Pinpoint the cell where the given text exists, returning its [x, y] midpoint coordinate. 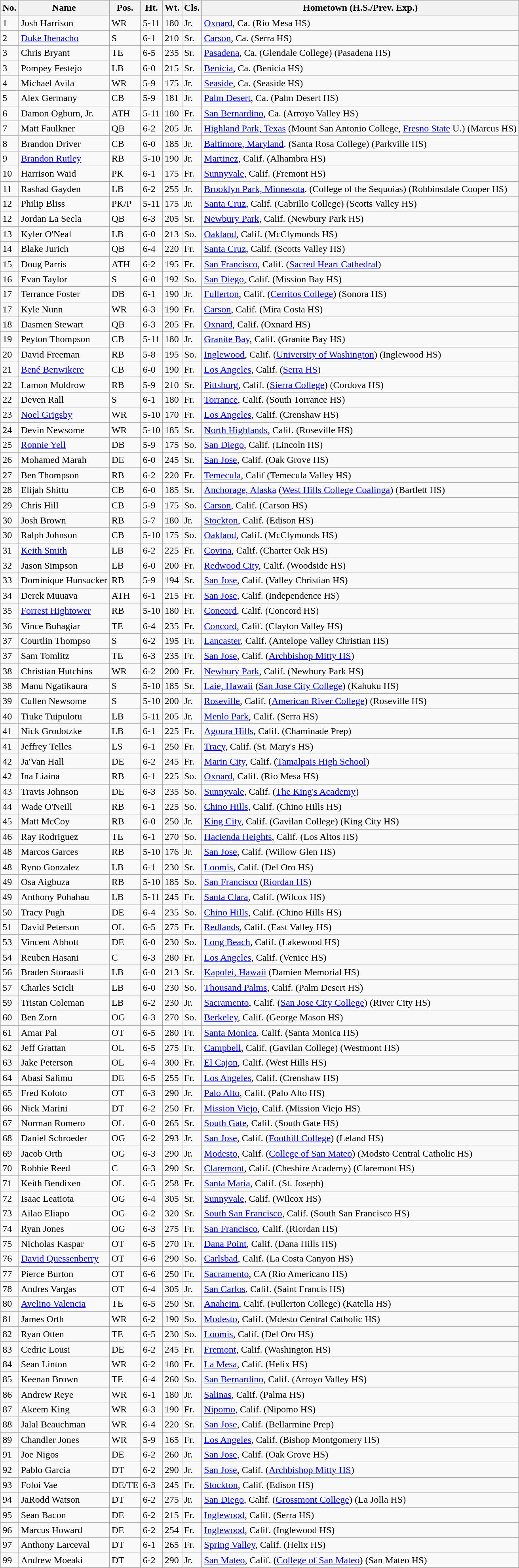
Akeem King [64, 1410]
Temecula, Calif (Temecula Valley HS) [360, 475]
San Diego, Calif. (Mission Bay HS) [360, 279]
8 [10, 143]
Marin City, Calif. (Tamalpais High School) [360, 761]
165 [172, 1440]
97 [10, 1545]
77 [10, 1274]
Mission Viejo, Calif. (Mission Viejo HS) [360, 1108]
26 [10, 460]
Pierce Burton [64, 1274]
Travis Johnson [64, 792]
DE/TE [125, 1485]
Jason Simpson [64, 565]
La Mesa, Calif. (Helix HS) [360, 1364]
60 [10, 1018]
1 [10, 23]
Dominique Hunsucker [64, 580]
43 [10, 792]
Sacramento, Calif. (San Jose City College) (River City HS) [360, 1003]
Bené Benwikere [64, 369]
21 [10, 369]
Anthony Larceval [64, 1545]
Baltimore, Maryland. (Santa Rosa College) (Parkville HS) [360, 143]
Inglewood, Calif. (University of Washington) (Inglewood HS) [360, 354]
194 [172, 580]
Peyton Thompson [64, 339]
Jacob Orth [64, 1153]
Pos. [125, 8]
Fullerton, Calif. (Cerritos College) (Sonora HS) [360, 294]
Manu Ngatikaura [64, 686]
Marcus Howard [64, 1530]
Andrew Moeaki [64, 1560]
39 [10, 701]
Christian Hutchins [64, 671]
Sam Tomlitz [64, 656]
LS [125, 746]
Santa Cruz, Calif. (Scotts Valley HS) [360, 249]
51 [10, 927]
Anchorage, Alaska (West Hills College Coalinga) (Bartlett HS) [360, 490]
Ht. [151, 8]
181 [172, 98]
Tiuke Tuipulotu [64, 716]
Keith Bendixen [64, 1184]
Andrew Reye [64, 1394]
Jeff Grattan [64, 1048]
David Quessenberry [64, 1259]
6 [10, 113]
Anthony Pohahau [64, 897]
Evan Taylor [64, 279]
Charles Scicli [64, 988]
36 [10, 626]
293 [172, 1138]
Claremont, Calif. (Cheshire Academy) (Claremont HS) [360, 1168]
Jordan La Secla [64, 219]
Chandler Jones [64, 1440]
Reuben Hasani [64, 957]
Brandon Driver [64, 143]
93 [10, 1485]
18 [10, 324]
Spring Valley, Calif. (Helix HS) [360, 1545]
Oxnard, Ca. (Rio Mesa HS) [360, 23]
Sunnyvale, Calif. (Wilcox HS) [360, 1199]
2 [10, 38]
Ronnie Yell [64, 445]
Cls. [192, 8]
Tracy, Calif. (St. Mary's HS) [360, 746]
95 [10, 1515]
Ryno Gonzalez [64, 867]
Vincent Abbott [64, 942]
64 [10, 1078]
66 [10, 1108]
69 [10, 1153]
Isaac Leatiota [64, 1199]
24 [10, 430]
James Orth [64, 1319]
Carson, Calif. (Mira Costa HS) [360, 309]
San Jose, Calif. (Independence HS) [360, 596]
Jake Peterson [64, 1063]
Tracy Pugh [64, 912]
Pittsburg, Calif. (Sierra College) (Cordova HS) [360, 384]
Fred Koloto [64, 1093]
Keith Smith [64, 550]
33 [10, 580]
Hometown (H.S./Prev. Exp.) [360, 8]
Modesto, Calif. (Mdesto Central Catholic HS) [360, 1319]
Granite Bay, Calif. (Granite Bay HS) [360, 339]
Thousand Palms, Calif. (Palm Desert HS) [360, 988]
7 [10, 128]
29 [10, 505]
Oxnard, Calif. (Oxnard HS) [360, 324]
Salinas, Calif. (Palma HS) [360, 1394]
96 [10, 1530]
Josh Harrison [64, 23]
PK [125, 173]
Sunnyvale, Calif. (The King's Academy) [360, 792]
85 [10, 1379]
San Diego, Calif. (Grossmont College) (La Jolla HS) [360, 1500]
King City, Calif. (Gavilan College) (King City HS) [360, 822]
Los Angeles, Calif. (Venice HS) [360, 957]
Abasi Salimu [64, 1078]
Brooklyn Park, Minnesota. (College of the Sequoias) (Robbinsdale Cooper HS) [360, 189]
San Francisco (Riordan HS) [360, 882]
Pasadena, Ca. (Glendale College) (Pasadena HS) [360, 53]
Ailao Eliapo [64, 1214]
78 [10, 1289]
Lamon Muldrow [64, 384]
59 [10, 1003]
Rashad Gayden [64, 189]
Deven Rall [64, 400]
San Diego, Calif. (Lincoln HS) [360, 445]
73 [10, 1214]
Concord, Calif. (Concord HS) [360, 611]
Mohamed Marah [64, 460]
Marcos Garces [64, 852]
94 [10, 1500]
Pompey Festejo [64, 68]
Agoura Hills, Calif. (Chaminade Prep) [360, 731]
Sunnyvale, Calif. (Fremont HS) [360, 173]
Roseville, Calif. (American River College) (Roseville HS) [360, 701]
Amar Pal [64, 1033]
Derek Muuava [64, 596]
19 [10, 339]
40 [10, 716]
88 [10, 1425]
320 [172, 1214]
Doug Parris [64, 264]
Nicholas Kaspar [64, 1244]
Carson, Ca. (Serra HS) [360, 38]
Brandon Rutley [64, 158]
Kyler O'Neal [64, 234]
Elijah Shittu [64, 490]
23 [10, 415]
27 [10, 475]
176 [172, 852]
Andres Vargas [64, 1289]
Highland Park, Texas (Mount San Antonio College, Fresno State U.) (Marcus HS) [360, 128]
Vince Buhagiar [64, 626]
Devin Newsome [64, 430]
86 [10, 1394]
Palm Desert, Ca. (Palm Desert HS) [360, 98]
192 [172, 279]
Ryan Otten [64, 1334]
84 [10, 1364]
Tristan Coleman [64, 1003]
Duke Ihenacho [64, 38]
5-7 [151, 520]
JaRodd Watson [64, 1500]
16 [10, 279]
62 [10, 1048]
Menlo Park, Calif. (Serra HS) [360, 716]
57 [10, 988]
South San Francisco, Calif. (South San Francisco HS) [360, 1214]
Santa Monica, Calif. (Santa Monica HS) [360, 1033]
Carson, Calif. (Carson HS) [360, 505]
14 [10, 249]
Harrison Waid [64, 173]
Fremont, Calif. (Washington HS) [360, 1349]
Chris Bryant [64, 53]
Martinez, Calif. (Alhambra HS) [360, 158]
Dana Point, Calif. (Dana Hills HS) [360, 1244]
Wade O'Neill [64, 807]
Damon Ogburn, Jr. [64, 113]
Cedric Lousi [64, 1349]
Pablo Garcia [64, 1470]
44 [10, 807]
Redlands, Calif. (East Valley HS) [360, 927]
Palo Alto, Calif. (Palo Alto HS) [360, 1093]
San Bernardino, Ca. (Arroyo Valley HS) [360, 113]
Covina, Calif. (Charter Oak HS) [360, 550]
Name [64, 8]
Santa Cruz, Calif. (Cabrillo College) (Scotts Valley HS) [360, 204]
31 [10, 550]
Redwood City, Calif. (Woodside HS) [360, 565]
PK/P [125, 204]
Carlsbad, Calif. (La Costa Canyon HS) [360, 1259]
28 [10, 490]
Terrance Foster [64, 294]
Ja'Van Hall [64, 761]
63 [10, 1063]
87 [10, 1410]
Los Angeles, Calif. (Serra HS) [360, 369]
Long Beach, Calif. (Lakewood HS) [360, 942]
50 [10, 912]
David Freeman [64, 354]
Matt McCoy [64, 822]
Jalal Beauchman [64, 1425]
99 [10, 1560]
Kapolei, Hawaii (Damien Memorial HS) [360, 972]
Dasmen Stewart [64, 324]
5-8 [151, 354]
15 [10, 264]
254 [172, 1530]
Ryan Jones [64, 1229]
81 [10, 1319]
Hacienda Heights, Calif. (Los Altos HS) [360, 837]
Jeffrey Telles [64, 746]
South Gate, Calif. (South Gate HS) [360, 1123]
North Highlands, Calif. (Roseville HS) [360, 430]
46 [10, 837]
32 [10, 565]
San Mateo, Calif. (College of San Mateo) (San Mateo HS) [360, 1560]
Santa Clara, Calif. (Wilcox HS) [360, 897]
San Jose, Calif. (Valley Christian HS) [360, 580]
61 [10, 1033]
68 [10, 1138]
Laie, Hawaii (San Jose City College) (Kahuku HS) [360, 686]
92 [10, 1470]
Torrance, Calif. (South Torrance HS) [360, 400]
72 [10, 1199]
Avelino Valencia [64, 1304]
Ray Rodriguez [64, 837]
Wt. [172, 8]
74 [10, 1229]
Joe Nigos [64, 1455]
Foloi Vae [64, 1485]
San Bernardino, Calif. (Arroyo Valley HS) [360, 1379]
9 [10, 158]
35 [10, 611]
Nick Grodotzke [64, 731]
11 [10, 189]
Anaheim, Calif. (Fullerton College) (Katella HS) [360, 1304]
Oxnard, Calif. (Rio Mesa HS) [360, 776]
Ben Zorn [64, 1018]
Ina Liaina [64, 776]
Alex Germany [64, 98]
Josh Brown [64, 520]
82 [10, 1334]
Forrest Hightower [64, 611]
Sean Bacon [64, 1515]
10 [10, 173]
Ben Thompson [64, 475]
Keenan Brown [64, 1379]
San Jose, Calif. (Bellarmine Prep) [360, 1425]
Ralph Johnson [64, 535]
Sacramento, CA (Rio Americano HS) [360, 1274]
San Francisco, Calif. (Riordan HS) [360, 1229]
91 [10, 1455]
Noel Grigsby [64, 415]
4 [10, 83]
Chris Hill [64, 505]
Blake Jurich [64, 249]
65 [10, 1093]
Seaside, Ca. (Seaside HS) [360, 83]
San Jose, Calif. (Foothill College) (Leland HS) [360, 1138]
No. [10, 8]
67 [10, 1123]
Kyle Nunn [64, 309]
Daniel Schroeder [64, 1138]
Campbell, Calif. (Gavilan College) (Westmont HS) [360, 1048]
Nipomo, Calif. (Nipomo HS) [360, 1410]
Michael Avila [64, 83]
El Cajon, Calif. (West Hills HS) [360, 1063]
20 [10, 354]
Santa Maria, Calif. (St. Joseph) [360, 1184]
San Jose, Calif. (Willow Glen HS) [360, 852]
Inglewood, Calif. (Serra HS) [360, 1515]
Norman Romero [64, 1123]
76 [10, 1259]
80 [10, 1304]
Sean Linton [64, 1364]
San Francisco, Calif. (Sacred Heart Cathedral) [360, 264]
Los Angeles, Calif. (Bishop Montgomery HS) [360, 1440]
5 [10, 98]
54 [10, 957]
89 [10, 1440]
David Peterson [64, 927]
83 [10, 1349]
170 [172, 415]
Nick Marini [64, 1108]
Philip Bliss [64, 204]
75 [10, 1244]
13 [10, 234]
Concord, Calif. (Clayton Valley HS) [360, 626]
Robbie Reed [64, 1168]
Inglewood, Calif. (Inglewood HS) [360, 1530]
53 [10, 942]
56 [10, 972]
Benicia, Ca. (Benicia HS) [360, 68]
70 [10, 1168]
Lancaster, Calif. (Antelope Valley Christian HS) [360, 641]
Courtlin Thompso [64, 641]
Braden Storaasli [64, 972]
San Carlos, Calif. (Saint Francis HS) [360, 1289]
Modesto, Calif. (College of San Mateo) (Modsto Central Catholic HS) [360, 1153]
45 [10, 822]
Cullen Newsome [64, 701]
71 [10, 1184]
Matt Faulkner [64, 128]
300 [172, 1063]
Berkeley, Calif. (George Mason HS) [360, 1018]
25 [10, 445]
Osa Aigbuza [64, 882]
258 [172, 1184]
34 [10, 596]
